Locate the cell with the specified text and output its (x, y) center coordinate. 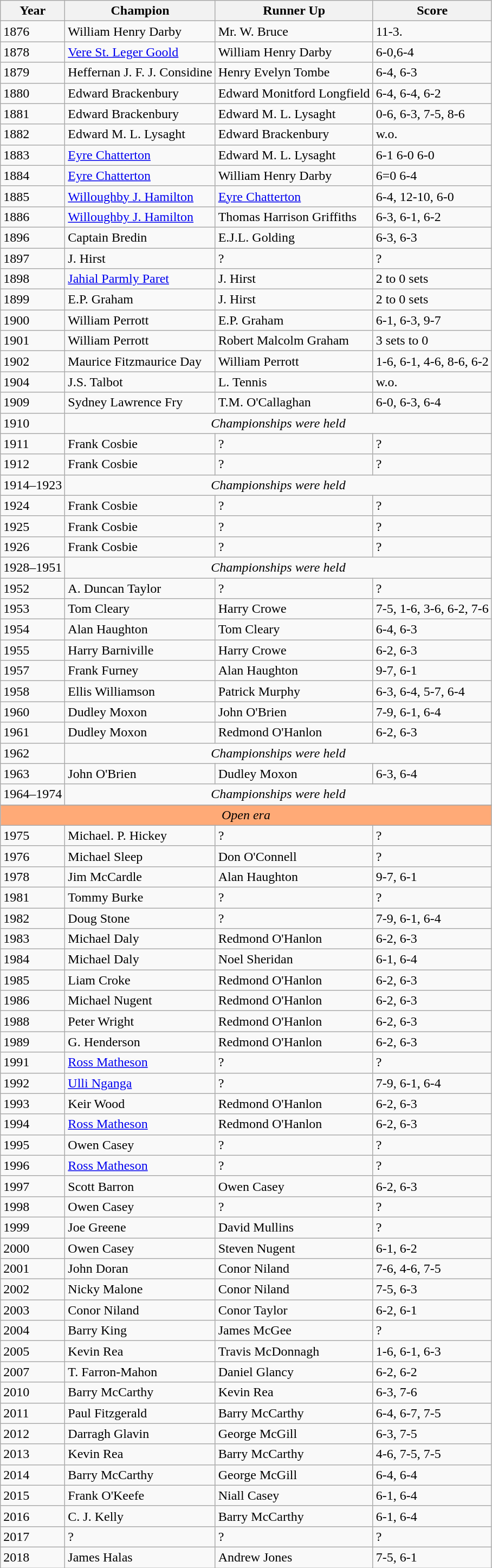
6-2, 6-2 (432, 1372)
2015 (33, 1495)
1924 (33, 506)
Liam Croke (140, 980)
1955 (33, 650)
6-0, 6-3, 6-4 (432, 403)
A. Duncan Taylor (140, 588)
Don O'Connell (294, 856)
Patrick Murphy (294, 691)
Andrew Jones (294, 1557)
1999 (33, 1227)
1975 (33, 835)
Jim McCardle (140, 877)
1880 (33, 93)
2005 (33, 1351)
6-4, 6-4, 6-2 (432, 93)
Scott Barron (140, 1186)
1901 (33, 341)
1992 (33, 1083)
1882 (33, 134)
1989 (33, 1042)
1963 (33, 774)
1878 (33, 52)
2003 (33, 1310)
1902 (33, 361)
Thomas Harrison Griffiths (294, 217)
2007 (33, 1372)
Champion (140, 11)
Harry Barniville (140, 650)
Ellis Williamson (140, 691)
7-5, 6-3 (432, 1290)
11-3. (432, 31)
Frank Furney (140, 671)
3 sets to 0 (432, 341)
1928–1951 (33, 567)
1986 (33, 1001)
Ulli Nganga (140, 1083)
1998 (33, 1207)
2013 (33, 1454)
7-5, 1-6, 3-6, 6-2, 7-6 (432, 609)
1925 (33, 526)
2004 (33, 1331)
1991 (33, 1062)
2010 (33, 1392)
1910 (33, 423)
1900 (33, 320)
Year (33, 11)
T.M. O'Callaghan (294, 403)
James Halas (140, 1557)
Vere St. Leger Goold (140, 52)
2011 (33, 1413)
6-3, 6-4, 5-7, 6-4 (432, 691)
4-6, 7-5, 7-5 (432, 1454)
1-6, 6-1, 4-6, 8-6, 6-2 (432, 361)
Jahial Parmly Paret (140, 279)
1926 (33, 547)
1960 (33, 712)
1981 (33, 897)
John Doran (140, 1269)
1953 (33, 609)
6-1, 6-2 (432, 1248)
1-6, 6-1, 6-3 (432, 1351)
Conor Taylor (294, 1310)
2017 (33, 1537)
Sydney Lawrence Fry (140, 403)
1898 (33, 279)
1997 (33, 1186)
2000 (33, 1248)
Niall Casey (294, 1495)
Open era (246, 815)
G. Henderson (140, 1042)
Michael Nugent (140, 1001)
1884 (33, 176)
6-4, 12-10, 6-0 (432, 196)
Nicky Malone (140, 1290)
2014 (33, 1475)
Henry Evelyn Tombe (294, 73)
1985 (33, 980)
7-5, 6-1 (432, 1557)
6-3, 7-5 (432, 1434)
2016 (33, 1516)
Captain Bredin (140, 237)
2012 (33, 1434)
6-4, 6-4 (432, 1475)
1883 (33, 155)
6-2, 6-1 (432, 1310)
Michael. P. Hickey (140, 835)
7-6, 4-6, 7-5 (432, 1269)
J.S. Talbot (140, 382)
2001 (33, 1269)
1957 (33, 671)
Maurice Fitzmaurice Day (140, 361)
Keir Wood (140, 1104)
L. Tennis (294, 382)
1958 (33, 691)
1996 (33, 1165)
1897 (33, 258)
1876 (33, 31)
Robert Malcolm Graham (294, 341)
Travis McDonnagh (294, 1351)
1899 (33, 300)
Darragh Glavin (140, 1434)
1993 (33, 1104)
1976 (33, 856)
6-3, 6-1, 6-2 (432, 217)
0-6, 6-3, 7-5, 8-6 (432, 114)
6-0,6-4 (432, 52)
1912 (33, 464)
6-3, 7-6 (432, 1392)
Doug Stone (140, 918)
Heffernan J. F. J. Considine (140, 73)
1881 (33, 114)
Runner Up (294, 11)
1914–1923 (33, 485)
1988 (33, 1021)
Joe Greene (140, 1227)
James McGee (294, 1331)
T. Farron-Mahon (140, 1372)
6=0 6-4 (432, 176)
1994 (33, 1124)
2018 (33, 1557)
1904 (33, 382)
1885 (33, 196)
Tommy Burke (140, 897)
2002 (33, 1290)
Mr. W. Bruce (294, 31)
Frank O'Keefe (140, 1495)
1964–1974 (33, 794)
Michael Sleep (140, 856)
1909 (33, 403)
Daniel Glancy (294, 1372)
1982 (33, 918)
6-4, 6-7, 7-5 (432, 1413)
1962 (33, 753)
C. J. Kelly (140, 1516)
Peter Wright (140, 1021)
6-1 6-0 6-0 (432, 155)
1983 (33, 939)
1886 (33, 217)
Steven Nugent (294, 1248)
Paul Fitzgerald (140, 1413)
6-3, 6-3 (432, 237)
David Mullins (294, 1227)
Score (432, 11)
1952 (33, 588)
E.J.L. Golding (294, 237)
Noel Sheridan (294, 960)
6-3, 6-4 (432, 774)
1984 (33, 960)
1954 (33, 630)
1879 (33, 73)
Edward Monitford Longfield (294, 93)
1896 (33, 237)
6-1, 6-3, 9-7 (432, 320)
1978 (33, 877)
1995 (33, 1145)
1961 (33, 733)
Barry King (140, 1331)
1911 (33, 444)
